Output the (X, Y) coordinate of the center of the cell containing the given text.  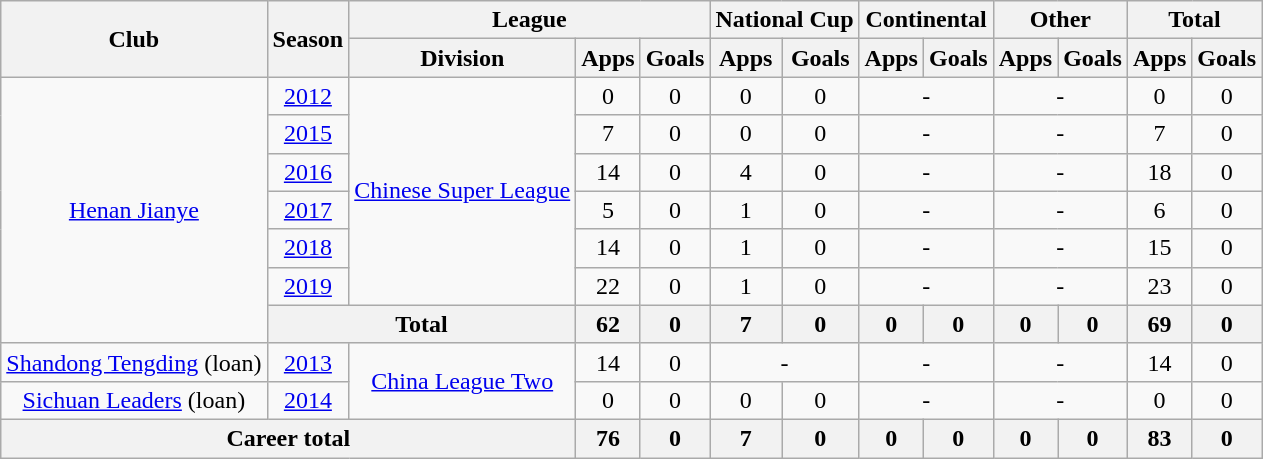
Other (1060, 20)
76 (608, 438)
83 (1159, 438)
Sichuan Leaders (loan) (134, 400)
Henan Jianye (134, 210)
6 (1159, 210)
League (530, 20)
Career total (288, 438)
2015 (308, 134)
69 (1159, 324)
2016 (308, 172)
2019 (308, 286)
2012 (308, 96)
2018 (308, 248)
Shandong Tengding (loan) (134, 362)
5 (608, 210)
China League Two (462, 381)
2014 (308, 400)
Club (134, 39)
Season (308, 39)
22 (608, 286)
National Cup (784, 20)
4 (746, 172)
23 (1159, 286)
Chinese Super League (462, 191)
Division (462, 58)
62 (608, 324)
2017 (308, 210)
18 (1159, 172)
15 (1159, 248)
2013 (308, 362)
Continental (926, 20)
